Return the (x, y) coordinate for the center point of the cell that contains the specified text.  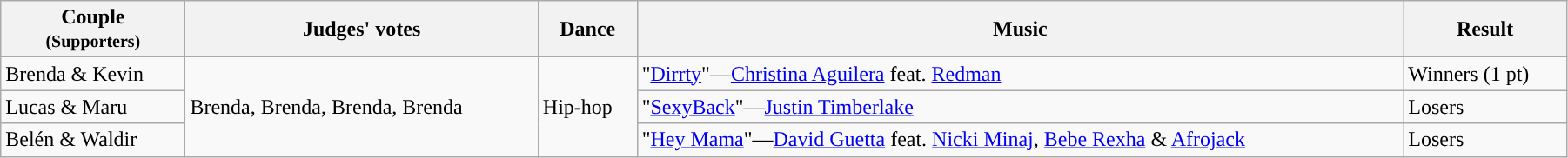
Couple(Supporters) (93, 30)
"SexyBack"—Justin Timberlake (1020, 107)
Winners (1 pt) (1485, 74)
Belén & Waldir (93, 140)
Brenda & Kevin (93, 74)
Dance (587, 30)
"Dirrty"—Christina Aguilera feat. Redman (1020, 74)
Lucas & Maru (93, 107)
Brenda, Brenda, Brenda, Brenda (362, 107)
Result (1485, 30)
"Hey Mama"—David Guetta feat. Nicki Minaj, Bebe Rexha & Afrojack (1020, 140)
Music (1020, 30)
Judges' votes (362, 30)
Hip-hop (587, 107)
